Find where the given text appears and provide that cell's center as [X, Y] coordinate. 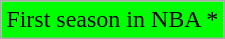
First season in NBA * [112, 20]
